Return (x, y) of the center of cell containing provided text 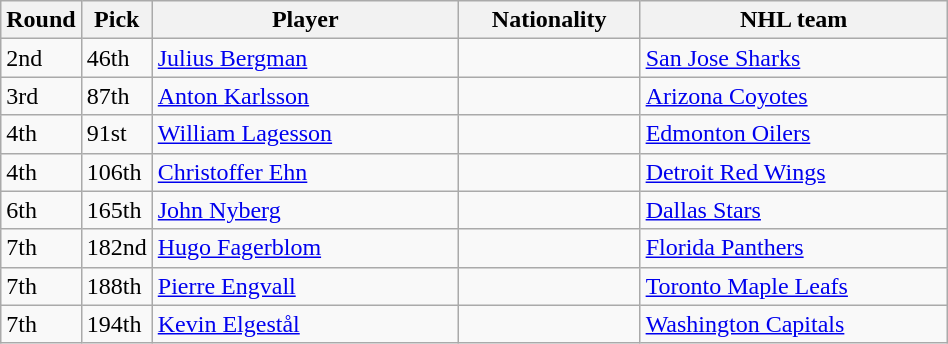
Round (41, 20)
91st (116, 134)
188th (116, 286)
Pick (116, 20)
William Lagesson (305, 134)
Anton Karlsson (305, 96)
6th (41, 210)
165th (116, 210)
182nd (116, 248)
106th (116, 172)
Christoffer Ehn (305, 172)
Julius Bergman (305, 58)
Pierre Engvall (305, 286)
Florida Panthers (794, 248)
Nationality (549, 20)
87th (116, 96)
John Nyberg (305, 210)
2nd (41, 58)
46th (116, 58)
Arizona Coyotes (794, 96)
Kevin Elgestål (305, 324)
Washington Capitals (794, 324)
San Jose Sharks (794, 58)
Toronto Maple Leafs (794, 286)
194th (116, 324)
Dallas Stars (794, 210)
Player (305, 20)
Hugo Fagerblom (305, 248)
3rd (41, 96)
Detroit Red Wings (794, 172)
Edmonton Oilers (794, 134)
NHL team (794, 20)
